Detect which cell encompasses the target text, then output its [X, Y] center coordinate. 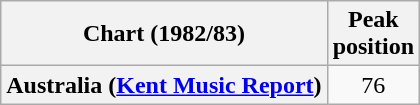
Chart (1982/83) [164, 34]
Peakposition [373, 34]
76 [373, 85]
Australia (Kent Music Report) [164, 85]
